Determine the [x, y] coordinate at the center of the cell enclosing the given text.  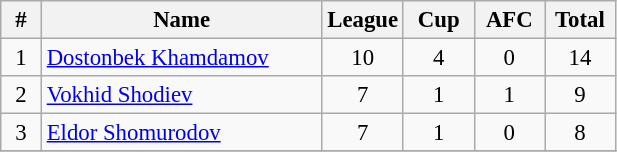
Eldor Shomurodov [182, 133]
3 [22, 133]
Vokhid Shodiev [182, 95]
Cup [438, 20]
# [22, 20]
10 [362, 58]
2 [22, 95]
Total [580, 20]
4 [438, 58]
Dostonbek Khamdamov [182, 58]
AFC [510, 20]
8 [580, 133]
9 [580, 95]
Name [182, 20]
League [362, 20]
14 [580, 58]
